Search for the cell housing the specified text and yield its [X, Y] center coordinate. 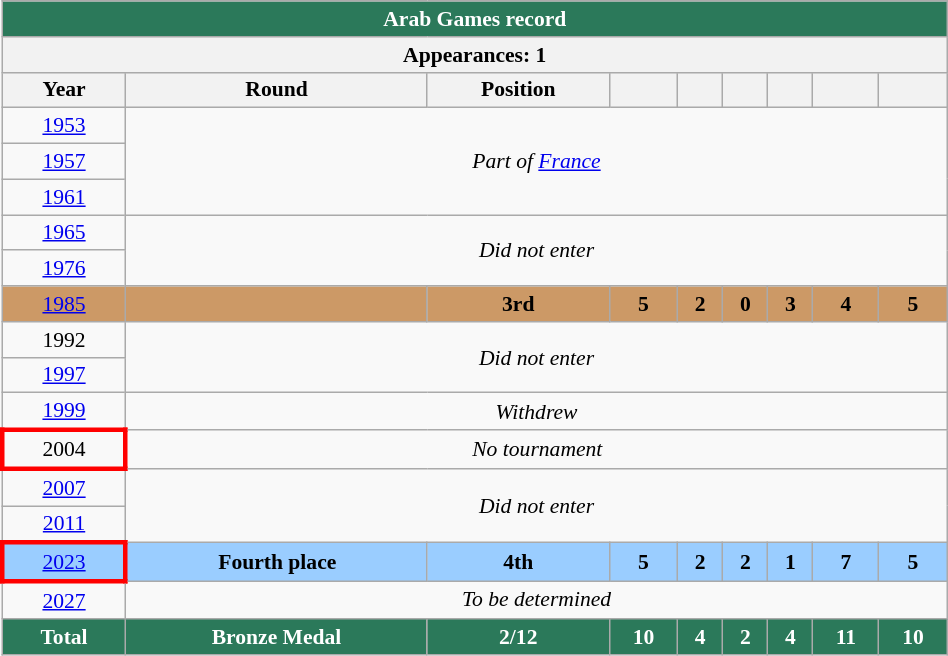
2027 [64, 600]
2011 [64, 524]
3 [790, 304]
1997 [64, 375]
Appearances: 1 [474, 55]
1976 [64, 269]
To be determined [536, 600]
Bronze Medal [276, 637]
1 [790, 562]
3rd [518, 304]
Fourth place [276, 562]
2/12 [518, 637]
1965 [64, 233]
1957 [64, 162]
1992 [64, 340]
Withdrew [536, 412]
Arab Games record [474, 19]
2023 [64, 562]
Year [64, 90]
No tournament [536, 450]
Total [64, 637]
1985 [64, 304]
11 [846, 637]
1999 [64, 412]
Round [276, 90]
0 [746, 304]
1961 [64, 197]
2004 [64, 450]
Part of France [536, 162]
Position [518, 90]
4th [518, 562]
1953 [64, 126]
2007 [64, 488]
7 [846, 562]
